Determine the (X, Y) coordinate at the center of the cell enclosing the given text.  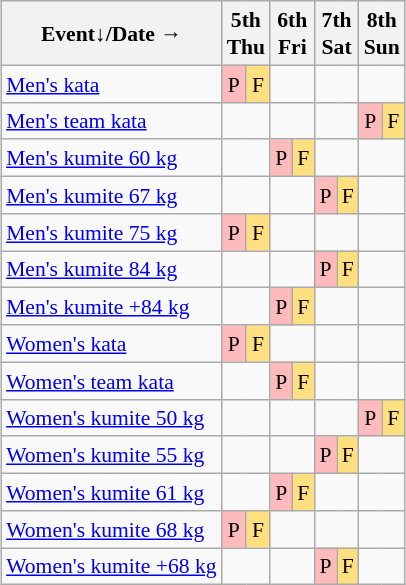
Men's kumite 60 kg (112, 158)
5thThu (246, 33)
Men's kata (112, 84)
6thFri (292, 33)
8thSun (382, 33)
Women's kumite 50 kg (112, 418)
Men's team kata (112, 120)
Women's kumite 61 kg (112, 492)
Women's kumite 68 kg (112, 528)
Men's kumite 75 kg (112, 232)
7thSat (336, 33)
Women's kumite 55 kg (112, 454)
Women's kumite +68 kg (112, 566)
Women's team kata (112, 380)
Men's kumite 67 kg (112, 194)
Event↓/Date → (112, 33)
Women's kata (112, 344)
Men's kumite 84 kg (112, 268)
Men's kumite +84 kg (112, 306)
